Provide the (X, Y) coordinate of the cell's center where the given text is located.  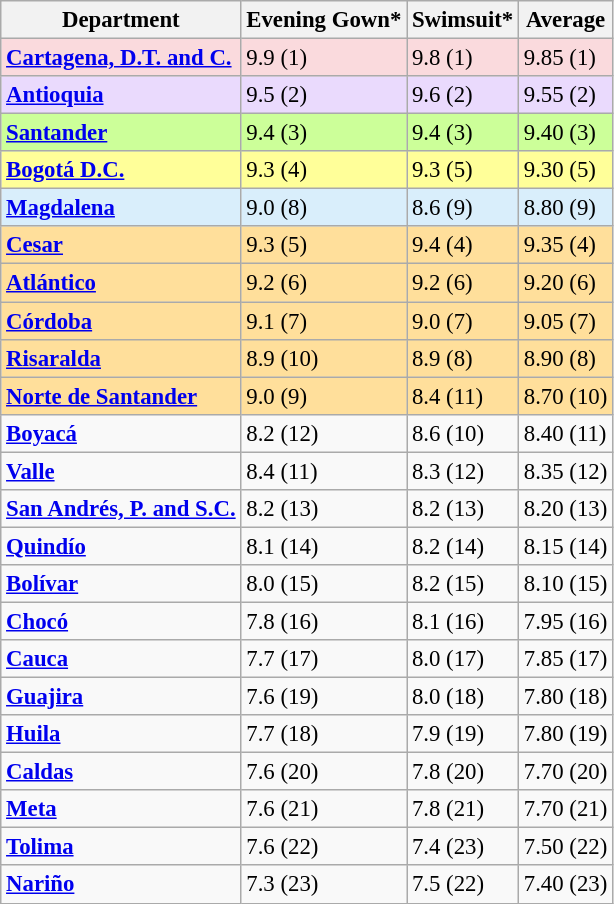
7.8 (20) (463, 772)
7.9 (19) (463, 734)
7.80 (19) (565, 734)
7.8 (21) (463, 809)
Santander (121, 133)
Nariño (121, 885)
Evening Gown* (324, 20)
Cauca (121, 659)
7.3 (23) (324, 885)
7.7 (18) (324, 734)
7.6 (21) (324, 809)
7.6 (20) (324, 772)
Bolívar (121, 584)
7.95 (16) (565, 621)
9.30 (5) (565, 170)
7.8 (16) (324, 621)
9.55 (2) (565, 95)
8.3 (12) (463, 471)
Meta (121, 809)
8.6 (9) (463, 208)
9.35 (4) (565, 245)
9.20 (6) (565, 283)
9.8 (1) (463, 58)
8.1 (16) (463, 621)
8.0 (17) (463, 659)
7.6 (19) (324, 697)
8.90 (8) (565, 358)
Boyacá (121, 433)
Average (565, 20)
7.7 (17) (324, 659)
9.3 (4) (324, 170)
Cartagena, D.T. and C. (121, 58)
8.10 (15) (565, 584)
8.9 (8) (463, 358)
Risaralda (121, 358)
Magdalena (121, 208)
7.6 (22) (324, 847)
8.0 (15) (324, 584)
9.0 (8) (324, 208)
7.4 (23) (463, 847)
9.4 (4) (463, 245)
7.5 (22) (463, 885)
Córdoba (121, 321)
San Andrés, P. and S.C. (121, 509)
Antioquia (121, 95)
Huila (121, 734)
9.40 (3) (565, 133)
9.0 (7) (463, 321)
8.35 (12) (565, 471)
7.50 (22) (565, 847)
8.40 (11) (565, 433)
9.05 (7) (565, 321)
7.85 (17) (565, 659)
7.80 (18) (565, 697)
Quindío (121, 546)
8.1 (14) (324, 546)
9.0 (9) (324, 396)
9.9 (1) (324, 58)
8.9 (10) (324, 358)
7.70 (20) (565, 772)
8.70 (10) (565, 396)
Caldas (121, 772)
9.6 (2) (463, 95)
8.0 (18) (463, 697)
Guajira (121, 697)
8.2 (15) (463, 584)
Norte de Santander (121, 396)
7.40 (23) (565, 885)
Tolima (121, 847)
8.80 (9) (565, 208)
8.20 (13) (565, 509)
Chocó (121, 621)
8.6 (10) (463, 433)
Atlántico (121, 283)
Bogotá D.C. (121, 170)
Department (121, 20)
9.85 (1) (565, 58)
7.70 (21) (565, 809)
8.2 (14) (463, 546)
9.5 (2) (324, 95)
8.15 (14) (565, 546)
8.2 (12) (324, 433)
Swimsuit* (463, 20)
Valle (121, 471)
Cesar (121, 245)
9.1 (7) (324, 321)
